Provide the (X, Y) coordinate of the cell's center where the given text is located.  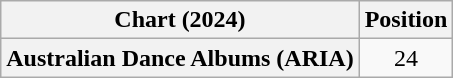
24 (406, 58)
Chart (2024) (180, 20)
Australian Dance Albums (ARIA) (180, 58)
Position (406, 20)
